Find where the given text appears and provide that cell's center as (X, Y) coordinate. 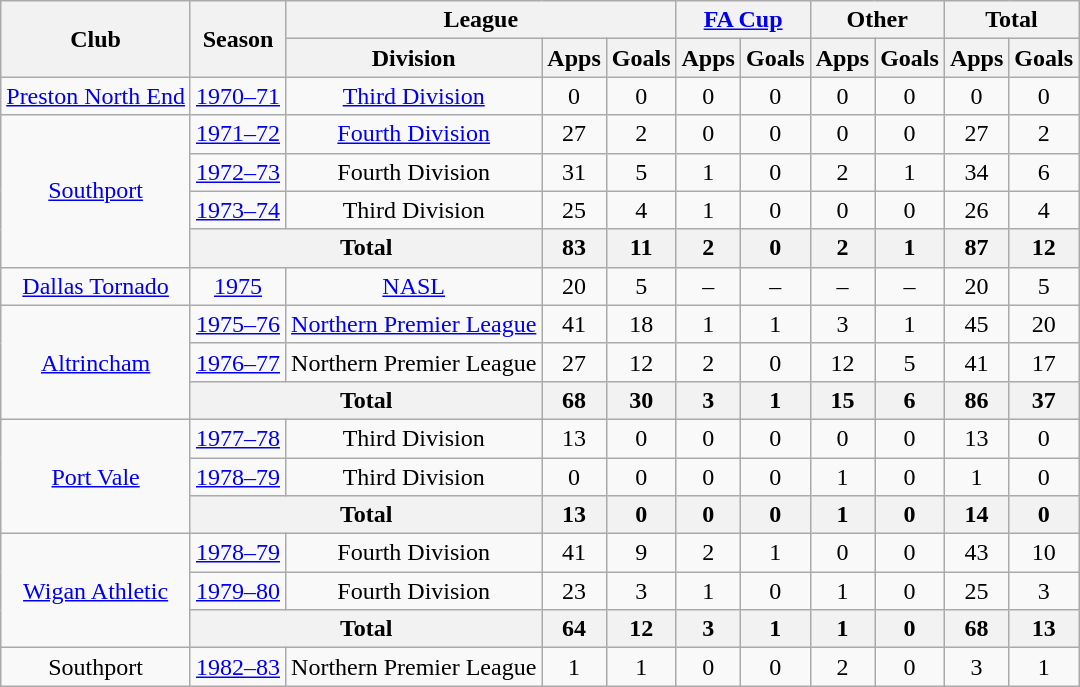
86 (976, 400)
10 (1044, 553)
1977–78 (238, 438)
37 (1044, 400)
Division (414, 58)
1976–77 (238, 362)
64 (574, 629)
9 (641, 553)
1971–72 (238, 134)
43 (976, 553)
Wigan Athletic (96, 591)
17 (1044, 362)
1979–80 (238, 591)
Other (877, 20)
1970–71 (238, 96)
1973–74 (238, 210)
30 (641, 400)
FA Cup (743, 20)
83 (574, 248)
1972–73 (238, 172)
18 (641, 324)
Port Vale (96, 476)
15 (842, 400)
Preston North End (96, 96)
NASL (414, 286)
26 (976, 210)
34 (976, 172)
Club (96, 39)
Altrincham (96, 362)
11 (641, 248)
87 (976, 248)
Season (238, 39)
1975 (238, 286)
14 (976, 515)
1982–83 (238, 667)
League (481, 20)
Dallas Tornado (96, 286)
31 (574, 172)
23 (574, 591)
45 (976, 324)
1975–76 (238, 324)
